Pinpoint the cell where the given text exists, returning its (X, Y) midpoint coordinate. 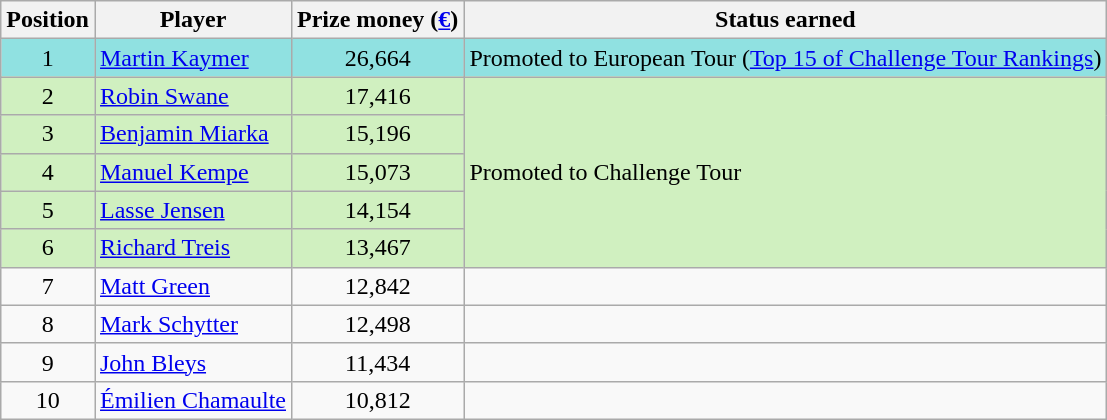
Lasse Jensen (192, 210)
Promoted to Challenge Tour (786, 172)
Player (192, 20)
9 (48, 362)
2 (48, 96)
12,498 (378, 324)
Émilien Chamaulte (192, 400)
15,196 (378, 134)
12,842 (378, 286)
8 (48, 324)
1 (48, 58)
Martin Kaymer (192, 58)
4 (48, 172)
Position (48, 20)
Manuel Kempe (192, 172)
14,154 (378, 210)
Status earned (786, 20)
Mark Schytter (192, 324)
15,073 (378, 172)
Benjamin Miarka (192, 134)
6 (48, 248)
Richard Treis (192, 248)
John Bleys (192, 362)
13,467 (378, 248)
7 (48, 286)
26,664 (378, 58)
Matt Green (192, 286)
10 (48, 400)
Robin Swane (192, 96)
17,416 (378, 96)
Prize money (€) (378, 20)
3 (48, 134)
11,434 (378, 362)
5 (48, 210)
10,812 (378, 400)
Promoted to European Tour (Top 15 of Challenge Tour Rankings) (786, 58)
